Locate the cell with the specified text and output its (x, y) center coordinate. 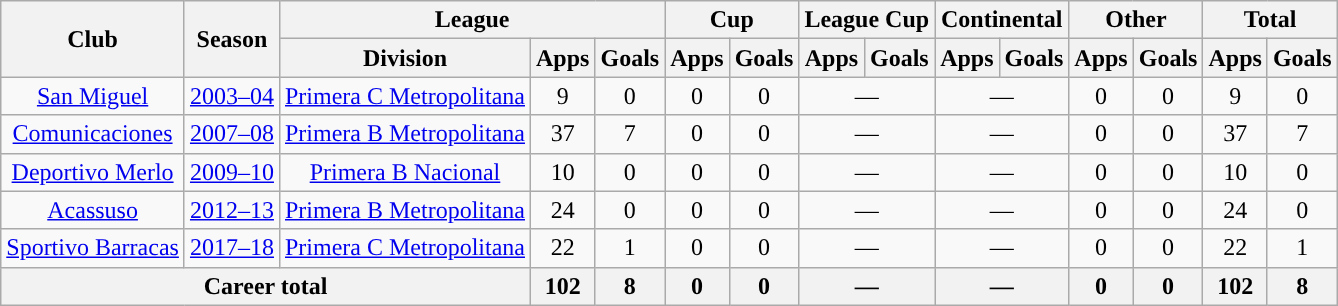
Club (93, 39)
Continental (1002, 20)
2017–18 (232, 248)
Division (404, 58)
Season (232, 39)
Total (1270, 20)
Career total (266, 286)
2012–13 (232, 210)
Sportivo Barracas (93, 248)
2003–04 (232, 96)
San Miguel (93, 96)
League (472, 20)
Other (1136, 20)
Cup (732, 20)
2009–10 (232, 172)
Primera B Nacional (404, 172)
Comunicaciones (93, 134)
2007–08 (232, 134)
League Cup (867, 20)
Acassuso (93, 210)
Deportivo Merlo (93, 172)
